Capture the cell that displays the provided text and extract its [x, y] central coordinate. 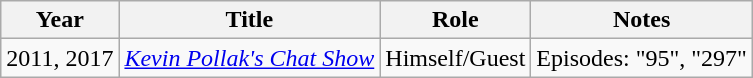
Episodes: "95", "297" [642, 58]
2011, 2017 [60, 58]
Role [456, 20]
Kevin Pollak's Chat Show [250, 58]
Title [250, 20]
Notes [642, 20]
Year [60, 20]
Himself/Guest [456, 58]
